Output the (x, y) coordinate of the center of the cell containing the given text.  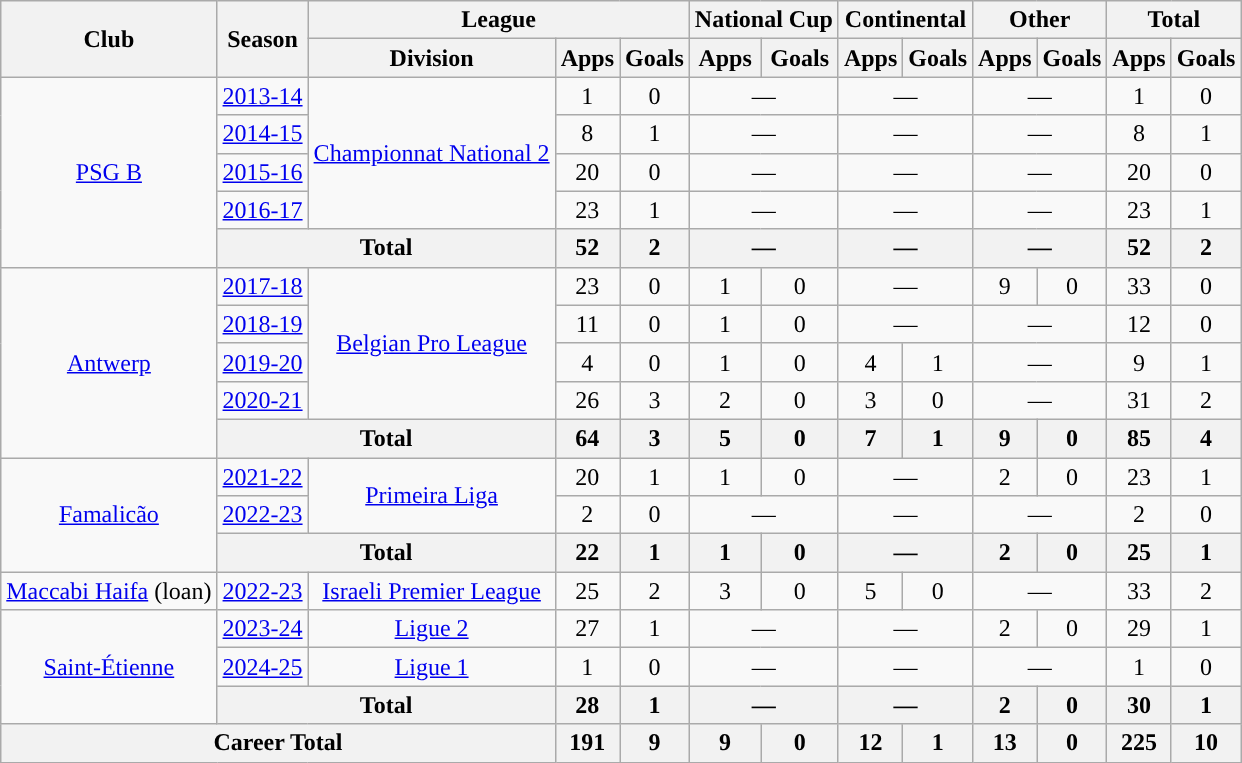
29 (1139, 629)
30 (1139, 705)
Saint-Étienne (109, 667)
Season (262, 39)
2013-14 (262, 96)
2023-24 (262, 629)
Belgian Pro League (432, 343)
Division (432, 58)
Continental (905, 20)
Primeira Liga (432, 496)
10 (1206, 743)
2015-16 (262, 172)
Club (109, 39)
2018-19 (262, 324)
Career Total (278, 743)
11 (587, 324)
22 (587, 553)
13 (1005, 743)
7 (870, 438)
64 (587, 438)
27 (587, 629)
2014-15 (262, 134)
31 (1139, 400)
Ligue 1 (432, 667)
PSG B (109, 172)
Famalicão (109, 515)
191 (587, 743)
Other (1040, 20)
2021-22 (262, 477)
26 (587, 400)
225 (1139, 743)
Ligue 2 (432, 629)
2017-18 (262, 286)
National Cup (764, 20)
28 (587, 705)
2016-17 (262, 210)
2024-25 (262, 667)
Championnat National 2 (432, 153)
League (498, 20)
2019-20 (262, 362)
85 (1139, 438)
2020-21 (262, 400)
Israeli Premier League (432, 591)
Antwerp (109, 362)
Maccabi Haifa (loan) (109, 591)
